Detect which cell encompasses the target text, then output its [x, y] center coordinate. 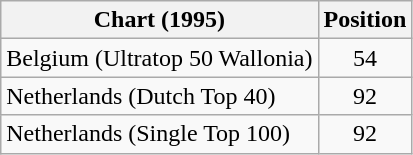
Netherlands (Single Top 100) [160, 134]
Netherlands (Dutch Top 40) [160, 96]
Chart (1995) [160, 20]
Position [365, 20]
Belgium (Ultratop 50 Wallonia) [160, 58]
54 [365, 58]
